Output the [X, Y] coordinate of the center of the cell containing the given text.  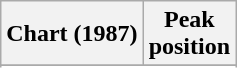
Peakposition [189, 34]
Chart (1987) [72, 34]
